Identify which cell holds the provided text, then report its (X, Y) central coordinate. 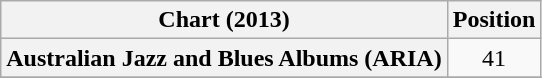
Position (494, 20)
Australian Jazz and Blues Albums (ARIA) (224, 58)
Chart (2013) (224, 20)
41 (494, 58)
